Scan for the cell matching the given text and deliver its [x, y] coordinate at center. 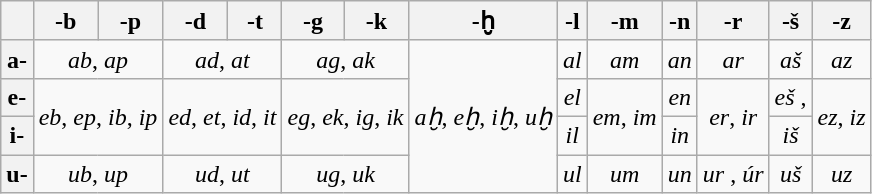
-d [196, 21]
i- [17, 135]
ab, ap [98, 59]
eš , [790, 97]
e- [17, 97]
er, ir [733, 116]
um [624, 173]
ug, uk [346, 173]
-t [255, 21]
-ḫ [483, 21]
el [572, 97]
en [680, 97]
em, im [624, 116]
ed, et, id, it [222, 116]
-k [376, 21]
u- [17, 173]
-z [842, 21]
-m [624, 21]
aš [790, 59]
a- [17, 59]
ul [572, 173]
eb, ep, ib, ip [98, 116]
ad, at [222, 59]
ub, up [98, 173]
il [572, 135]
ud, ut [222, 173]
eg, ek, ig, ik [346, 116]
-l [572, 21]
ar [733, 59]
al [572, 59]
ur , úr [733, 173]
uz [842, 173]
ag, ak [346, 59]
-n [680, 21]
am [624, 59]
uš [790, 173]
in [680, 135]
-g [313, 21]
aḫ, eḫ, iḫ, uḫ [483, 116]
an [680, 59]
ez, iz [842, 116]
az [842, 59]
un [680, 173]
-r [733, 21]
-b [66, 21]
-š [790, 21]
-p [130, 21]
iš [790, 135]
